Detect which cell encompasses the target text, then output its (X, Y) center coordinate. 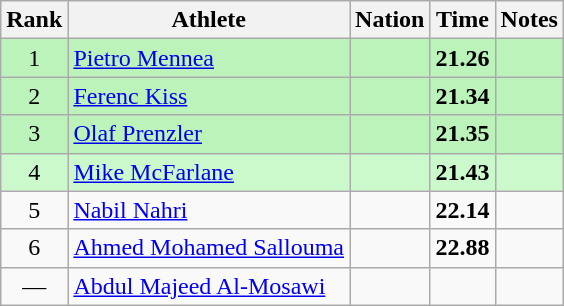
Ahmed Mohamed Sallouma (209, 248)
Time (462, 20)
5 (34, 210)
Olaf Prenzler (209, 134)
22.14 (462, 210)
4 (34, 172)
21.43 (462, 172)
1 (34, 58)
Abdul Majeed Al-Mosawi (209, 286)
21.34 (462, 96)
— (34, 286)
21.35 (462, 134)
22.88 (462, 248)
21.26 (462, 58)
Rank (34, 20)
Nabil Nahri (209, 210)
Mike McFarlane (209, 172)
Athlete (209, 20)
Ferenc Kiss (209, 96)
Notes (529, 20)
3 (34, 134)
Pietro Mennea (209, 58)
Nation (390, 20)
2 (34, 96)
6 (34, 248)
